Find where the given text appears and provide that cell's center as (x, y) coordinate. 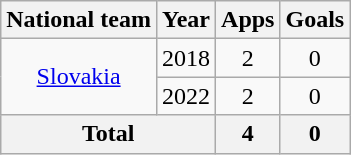
2022 (186, 96)
Total (108, 134)
National team (79, 20)
Slovakia (79, 77)
Goals (315, 20)
Apps (248, 20)
Year (186, 20)
2018 (186, 58)
4 (248, 134)
